Capture the cell that displays the provided text and extract its (x, y) central coordinate. 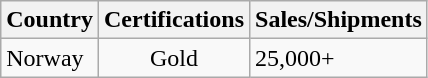
Certifications (174, 20)
Country (50, 20)
Sales/Shipments (339, 20)
Gold (174, 58)
25,000+ (339, 58)
Norway (50, 58)
